For the text-containing cell, return its midpoint in [X, Y] coordinate format. 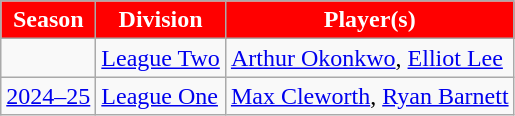
Arthur Okonkwo, Elliot Lee [370, 58]
Division [161, 20]
Season [48, 20]
Max Cleworth, Ryan Barnett [370, 96]
League One [161, 96]
Player(s) [370, 20]
League Two [161, 58]
2024–25 [48, 96]
